Return [x, y] of the center of cell containing provided text 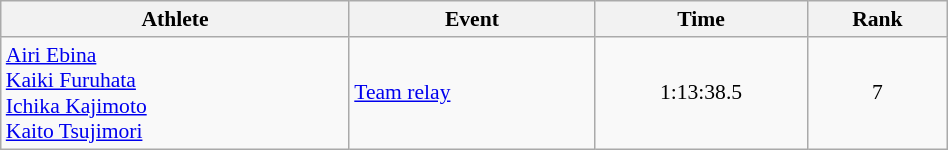
Team relay [472, 93]
Athlete [175, 19]
1:13:38.5 [702, 93]
7 [878, 93]
Airi Ebina Kaiki FuruhataIchika Kajimoto Kaito Tsujimori [175, 93]
Rank [878, 19]
Event [472, 19]
Time [702, 19]
